Output the [X, Y] coordinate of the center of the cell containing the given text.  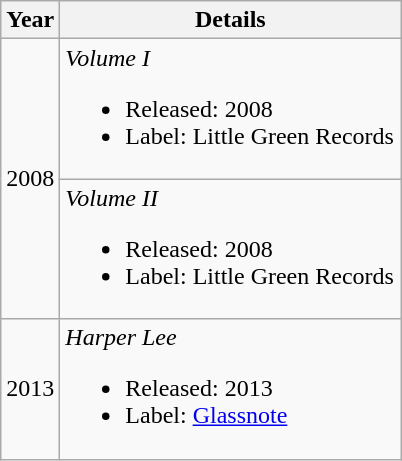
2008 [30, 179]
Year [30, 20]
Volume IReleased: 2008Label: Little Green Records [230, 109]
Harper LeeReleased: 2013Label: Glassnote [230, 389]
Details [230, 20]
Volume IIReleased: 2008Label: Little Green Records [230, 249]
2013 [30, 389]
